Scan for the cell matching the given text and deliver its (X, Y) coordinate at center. 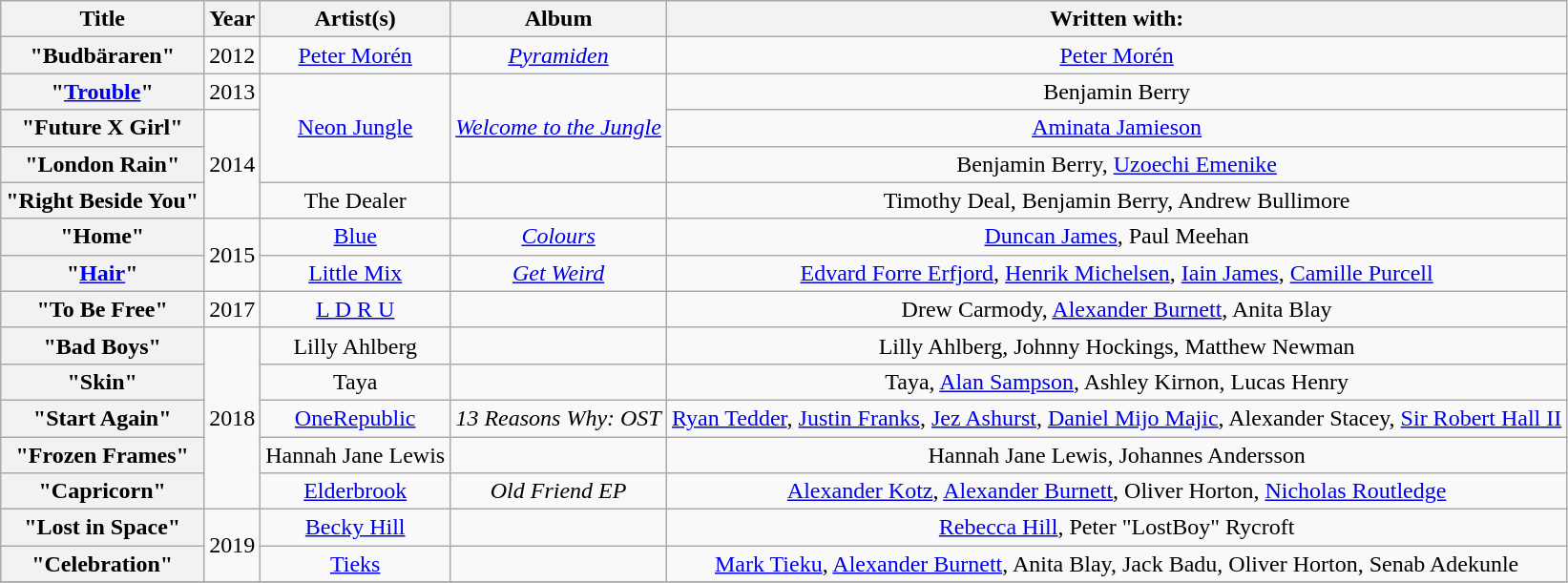
Pyramiden (559, 55)
"Hair" (103, 273)
Taya, Alan Sampson, Ashley Kirnon, Lucas Henry (1117, 382)
Blue (355, 237)
Title (103, 19)
Year (233, 19)
Rebecca Hill, Peter "LostBoy" Rycroft (1117, 528)
Drew Carmody, Alexander Burnett, Anita Blay (1117, 309)
"Frozen Frames" (103, 455)
2017 (233, 309)
Old Friend EP (559, 491)
"Capricorn" (103, 491)
Edvard Forre Erfjord, Henrik Michelsen, Iain James, Camille Purcell (1117, 273)
Ryan Tedder, Justin Franks, Jez Ashurst, Daniel Mijo Majic, Alexander Stacey, Sir Robert Hall II (1117, 418)
Alexander Kotz, Alexander Burnett, Oliver Horton, Nicholas Routledge (1117, 491)
"To Be Free" (103, 309)
"Start Again" (103, 418)
Aminata Jamieson (1117, 128)
Little Mix (355, 273)
"Future X Girl" (103, 128)
Taya (355, 382)
Duncan James, Paul Meehan (1117, 237)
2013 (233, 92)
Benjamin Berry, Uzoechi Emenike (1117, 164)
Get Weird (559, 273)
Written with: (1117, 19)
Colours (559, 237)
Artist(s) (355, 19)
"Skin" (103, 382)
2018 (233, 418)
Neon Jungle (355, 128)
Lilly Ahlberg (355, 345)
Album (559, 19)
Timothy Deal, Benjamin Berry, Andrew Bullimore (1117, 200)
Hannah Jane Lewis, Johannes Andersson (1117, 455)
"Celebration" (103, 564)
2019 (233, 546)
13 Reasons Why: OST (559, 418)
2012 (233, 55)
The Dealer (355, 200)
Welcome to the Jungle (559, 128)
"Right Beside You" (103, 200)
"Home" (103, 237)
Hannah Jane Lewis (355, 455)
Mark Tieku, Alexander Burnett, Anita Blay, Jack Badu, Oliver Horton, Senab Adekunle (1117, 564)
"London Rain" (103, 164)
"Budbäraren" (103, 55)
Tieks (355, 564)
Benjamin Berry (1117, 92)
Lilly Ahlberg, Johnny Hockings, Matthew Newman (1117, 345)
"Trouble" (103, 92)
2015 (233, 255)
Becky Hill (355, 528)
"Lost in Space" (103, 528)
Elderbrook (355, 491)
2014 (233, 164)
"Bad Boys" (103, 345)
L D R U (355, 309)
OneRepublic (355, 418)
